Determine the [x, y] coordinate at the center of the cell enclosing the given text.  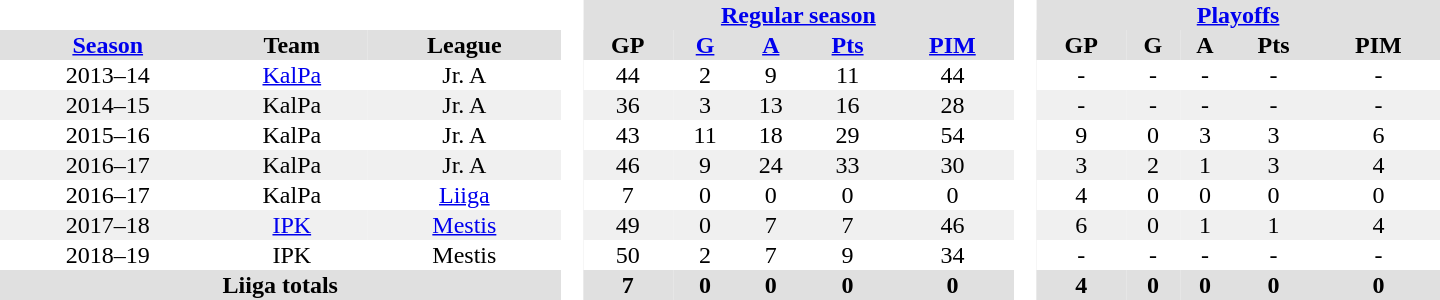
36 [628, 105]
Liiga totals [280, 285]
49 [628, 225]
Season [108, 45]
34 [952, 255]
33 [848, 165]
16 [848, 105]
2018–19 [108, 255]
24 [770, 165]
28 [952, 105]
43 [628, 135]
54 [952, 135]
2013–14 [108, 75]
30 [952, 165]
18 [770, 135]
Regular season [798, 15]
2014–15 [108, 105]
2017–18 [108, 225]
2015–16 [108, 135]
29 [848, 135]
50 [628, 255]
Team [292, 45]
13 [770, 105]
League [464, 45]
Playoffs [1238, 15]
Liiga [464, 195]
